Return (x, y) of the center of cell containing provided text 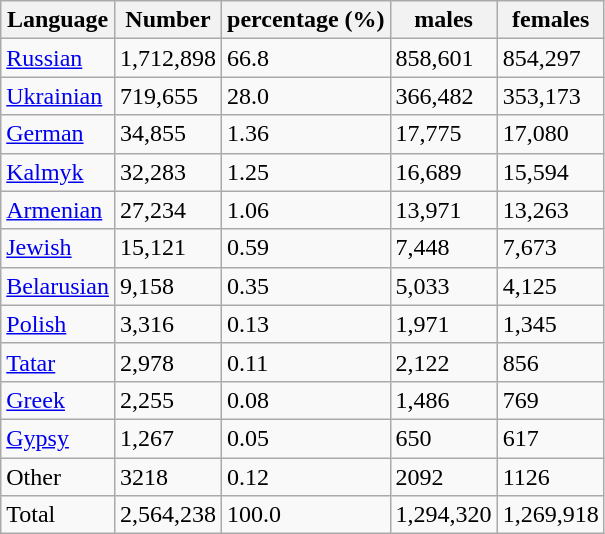
2,255 (168, 400)
Jewish (58, 248)
1.06 (306, 210)
1,294,320 (444, 515)
0.59 (306, 248)
0.13 (306, 324)
858,601 (444, 58)
Kalmyk (58, 172)
3218 (168, 477)
17,080 (550, 134)
0.12 (306, 477)
1.36 (306, 134)
1,971 (444, 324)
0.35 (306, 286)
2,122 (444, 362)
1,486 (444, 400)
0.05 (306, 438)
353,173 (550, 96)
Language (58, 20)
650 (444, 438)
769 (550, 400)
34,855 (168, 134)
2,564,238 (168, 515)
1,712,898 (168, 58)
Polish (58, 324)
0.11 (306, 362)
66.8 (306, 58)
2,978 (168, 362)
4,125 (550, 286)
16,689 (444, 172)
1.25 (306, 172)
28.0 (306, 96)
1,345 (550, 324)
5,033 (444, 286)
Gypsy (58, 438)
856 (550, 362)
German (58, 134)
males (444, 20)
Greek (58, 400)
17,775 (444, 134)
617 (550, 438)
Armenian (58, 210)
Number (168, 20)
1,267 (168, 438)
0.08 (306, 400)
15,121 (168, 248)
32,283 (168, 172)
1,269,918 (550, 515)
Ukrainian (58, 96)
15,594 (550, 172)
27,234 (168, 210)
Total (58, 515)
9,158 (168, 286)
13,263 (550, 210)
females (550, 20)
Russian (58, 58)
3,316 (168, 324)
percentage (%) (306, 20)
1126 (550, 477)
719,655 (168, 96)
Other (58, 477)
366,482 (444, 96)
854,297 (550, 58)
Belarusian (58, 286)
7,673 (550, 248)
100.0 (306, 515)
Tatar (58, 362)
7,448 (444, 248)
2092 (444, 477)
13,971 (444, 210)
